Locate the cell with the specified text and output its (x, y) center coordinate. 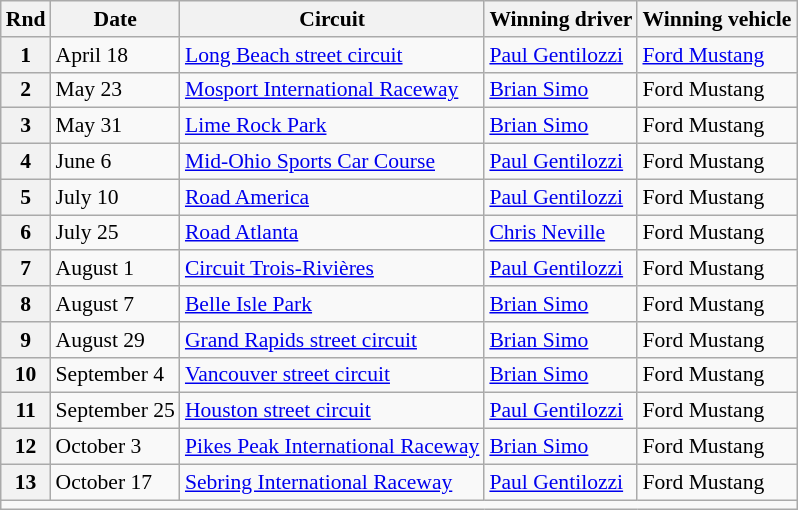
Circuit (332, 19)
June 6 (114, 162)
11 (26, 411)
August 7 (114, 304)
Lime Rock Park (332, 126)
August 29 (114, 340)
Rnd (26, 19)
8 (26, 304)
1 (26, 55)
Chris Neville (560, 233)
Mid-Ohio Sports Car Course (332, 162)
September 4 (114, 375)
7 (26, 269)
July 25 (114, 233)
Circuit Trois-Rivières (332, 269)
August 1 (114, 269)
Grand Rapids street circuit (332, 340)
4 (26, 162)
May 23 (114, 90)
Belle Isle Park (332, 304)
Long Beach street circuit (332, 55)
October 17 (114, 482)
Sebring International Raceway (332, 482)
2 (26, 90)
May 31 (114, 126)
Date (114, 19)
Vancouver street circuit (332, 375)
Road Atlanta (332, 233)
3 (26, 126)
October 3 (114, 447)
July 10 (114, 197)
Winning driver (560, 19)
13 (26, 482)
9 (26, 340)
Houston street circuit (332, 411)
Mosport International Raceway (332, 90)
Pikes Peak International Raceway (332, 447)
12 (26, 447)
Winning vehicle (716, 19)
5 (26, 197)
April 18 (114, 55)
10 (26, 375)
6 (26, 233)
Road America (332, 197)
September 25 (114, 411)
